Pinpoint the cell where the given text exists, returning its (x, y) midpoint coordinate. 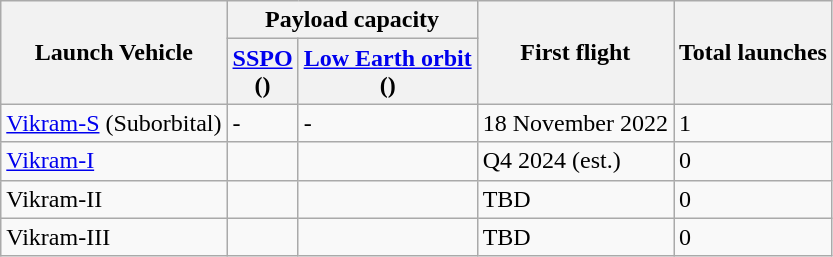
Vikram-II (114, 199)
Low Earth orbit() (388, 72)
First flight (575, 52)
Vikram-S (Suborbital) (114, 123)
Vikram-III (114, 237)
Q4 2024 (est.) (575, 161)
18 November 2022 (575, 123)
Vikram-I (114, 161)
1 (754, 123)
SSPO() (262, 72)
Total launches (754, 52)
Launch Vehicle (114, 52)
Payload capacity (352, 20)
